Extract the [X, Y] coordinate from the center of the cell holding the provided text.  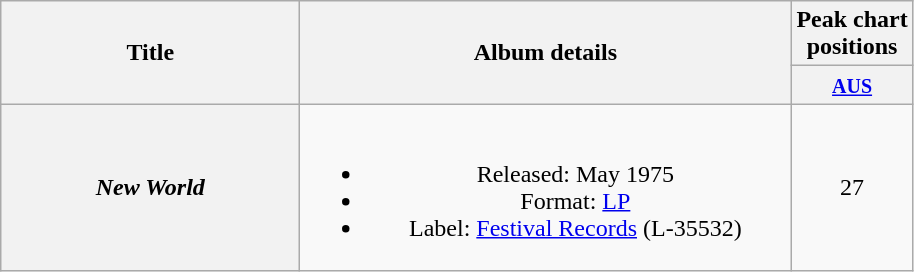
Album details [546, 52]
Released: May 1975Format: LPLabel: Festival Records (L-35532) [546, 188]
Title [150, 52]
27 [852, 188]
AUS [852, 85]
New World [150, 188]
Peak chartpositions [852, 34]
